Pinpoint the cell where the given text exists, returning its (x, y) midpoint coordinate. 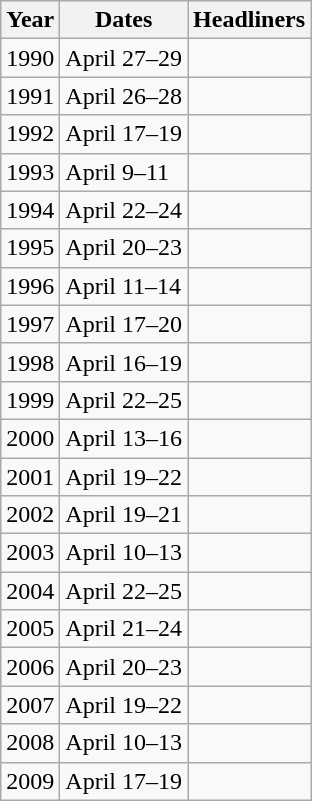
1999 (30, 400)
Dates (124, 20)
April 26–28 (124, 96)
2004 (30, 591)
1990 (30, 58)
2001 (30, 477)
April 16–19 (124, 362)
1997 (30, 324)
1996 (30, 286)
April 11–14 (124, 286)
1993 (30, 172)
April 13–16 (124, 438)
Year (30, 20)
1994 (30, 210)
2008 (30, 743)
2000 (30, 438)
1992 (30, 134)
Headliners (250, 20)
2007 (30, 705)
April 17–20 (124, 324)
2002 (30, 515)
2006 (30, 667)
April 9–11 (124, 172)
2009 (30, 781)
2005 (30, 629)
1995 (30, 248)
April 21–24 (124, 629)
1998 (30, 362)
2003 (30, 553)
April 22–24 (124, 210)
April 27–29 (124, 58)
1991 (30, 96)
April 19–21 (124, 515)
